Extract the (x, y) coordinate from the center of the cell holding the provided text.  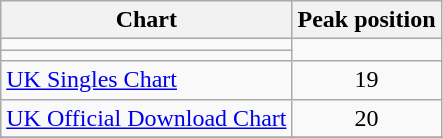
UK Official Download Chart (146, 118)
Chart (146, 20)
20 (366, 118)
19 (366, 80)
UK Singles Chart (146, 80)
Peak position (366, 20)
